Return (X, Y) of the center of cell containing provided text 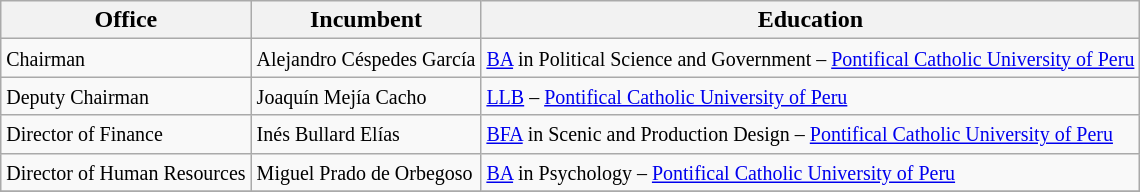
Director of Finance (126, 134)
Chairman (126, 58)
Director of Human Resources (126, 172)
Inés Bullard Elías (366, 134)
Alejandro Céspedes García (366, 58)
LLB – Pontifical Catholic University of Peru (810, 96)
Joaquín Mejía Cacho (366, 96)
Incumbent (366, 20)
BA in Psychology – Pontifical Catholic University of Peru (810, 172)
BA in Political Science and Government – Pontifical Catholic University of Peru (810, 58)
Deputy Chairman (126, 96)
Miguel Prado de Orbegoso (366, 172)
BFA in Scenic and Production Design – Pontifical Catholic University of Peru (810, 134)
Office (126, 20)
Education (810, 20)
